Search for the cell housing the specified text and yield its [X, Y] center coordinate. 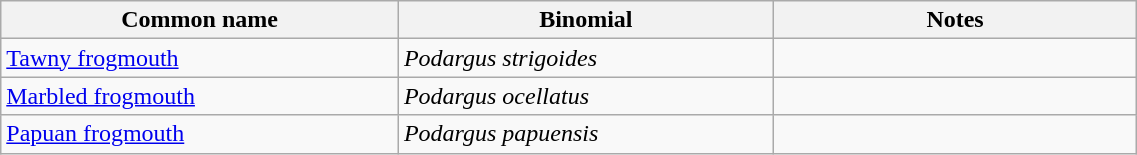
Papuan frogmouth [200, 134]
Podargus papuensis [586, 134]
Tawny frogmouth [200, 58]
Podargus ocellatus [586, 96]
Podargus strigoides [586, 58]
Notes [955, 20]
Binomial [586, 20]
Common name [200, 20]
Marbled frogmouth [200, 96]
